Locate the cell with the specified text and output its [x, y] center coordinate. 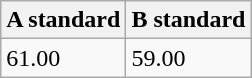
59.00 [188, 58]
61.00 [64, 58]
A standard [64, 20]
B standard [188, 20]
